Capture the cell that displays the provided text and extract its (x, y) central coordinate. 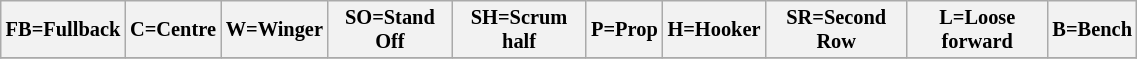
W=Winger (274, 29)
FB=Fullback (63, 29)
P=Prop (624, 29)
SH=Scrum half (519, 29)
SO=Stand Off (390, 29)
H=Hooker (714, 29)
SR=Second Row (836, 29)
L=Loose forward (977, 29)
B=Bench (1092, 29)
C=Centre (173, 29)
